Provide the (x, y) coordinate of the cell's center where the given text is located.  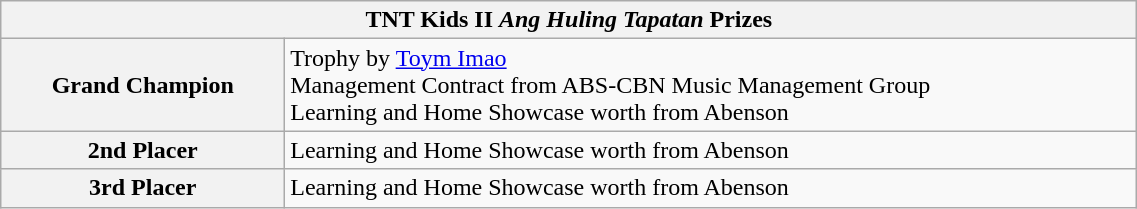
TNT Kids II Ang Huling Tapatan Prizes (569, 20)
Trophy by Toym ImaoManagement Contract from ABS-CBN Music Management GroupLearning and Home Showcase worth from Abenson (711, 85)
2nd Placer (143, 150)
3rd Placer (143, 188)
Grand Champion (143, 85)
